Extract the [x, y] coordinate from the center of the cell holding the provided text.  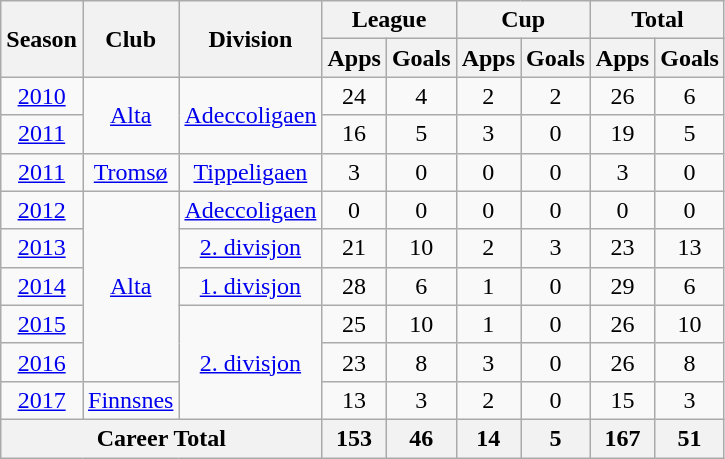
25 [354, 324]
Division [250, 39]
League [389, 20]
167 [622, 438]
2016 [42, 362]
Finnsnes [130, 400]
Tromsø [130, 172]
Cup [523, 20]
Club [130, 39]
16 [354, 134]
2015 [42, 324]
2014 [42, 286]
19 [622, 134]
153 [354, 438]
Season [42, 39]
21 [354, 248]
24 [354, 96]
2013 [42, 248]
Total [657, 20]
Career Total [162, 438]
28 [354, 286]
Tippeligaen [250, 172]
51 [690, 438]
14 [488, 438]
15 [622, 400]
2017 [42, 400]
2010 [42, 96]
1. divisjon [250, 286]
4 [421, 96]
46 [421, 438]
2012 [42, 210]
29 [622, 286]
